Search for the cell housing the specified text and yield its (X, Y) center coordinate. 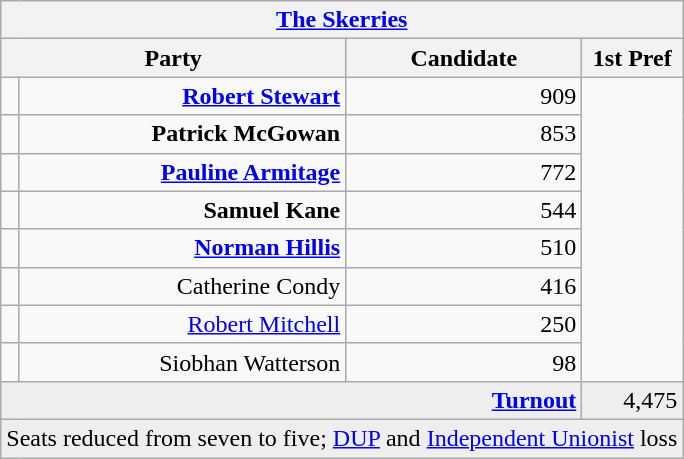
Party (174, 58)
Samuel Kane (182, 210)
The Skerries (342, 20)
Seats reduced from seven to five; DUP and Independent Unionist loss (342, 438)
416 (464, 286)
853 (464, 134)
772 (464, 172)
98 (464, 362)
Robert Stewart (182, 96)
Robert Mitchell (182, 324)
Siobhan Watterson (182, 362)
510 (464, 248)
Turnout (292, 400)
1st Pref (632, 58)
909 (464, 96)
Pauline Armitage (182, 172)
Candidate (464, 58)
Norman Hillis (182, 248)
Patrick McGowan (182, 134)
250 (464, 324)
4,475 (632, 400)
544 (464, 210)
Catherine Condy (182, 286)
